Return (x, y) of the center of cell containing provided text 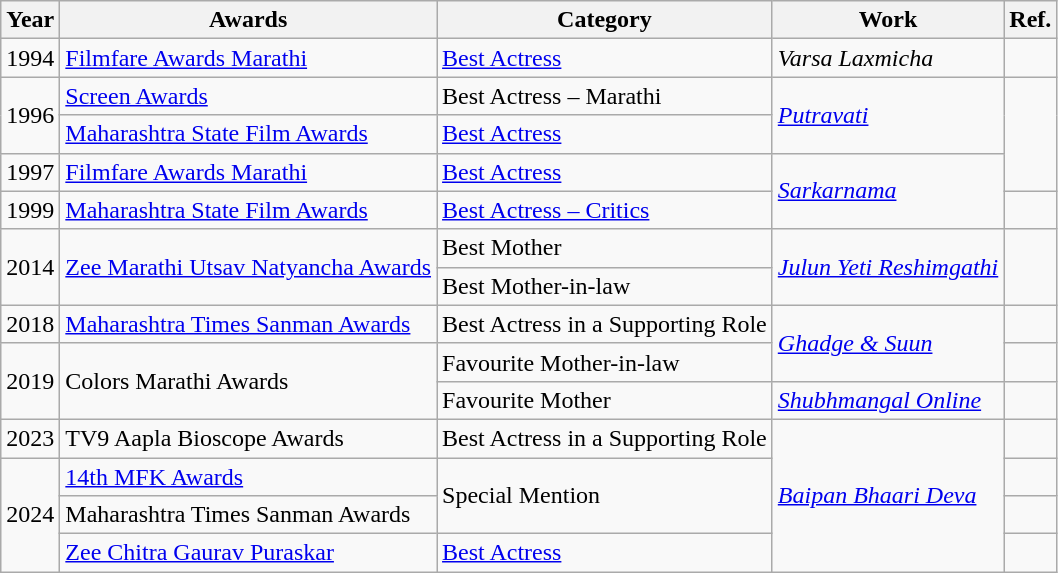
2018 (30, 324)
Best Mother-in-law (605, 286)
Best Mother (605, 248)
Work (888, 20)
Favourite Mother (605, 400)
Year (30, 20)
1996 (30, 115)
Varsa Laxmicha (888, 58)
14th MFK Awards (248, 477)
1999 (30, 210)
Best Actress – Critics (605, 210)
Colors Marathi Awards (248, 381)
Awards (248, 20)
Favourite Mother-in-law (605, 362)
Shubhmangal Online (888, 400)
Julun Yeti Reshimgathi (888, 267)
Ghadge & Suun (888, 343)
Baipan Bhaari Deva (888, 495)
2023 (30, 438)
Sarkarnama (888, 191)
2024 (30, 515)
Putravati (888, 115)
Zee Chitra Gaurav Puraskar (248, 553)
1994 (30, 58)
2014 (30, 267)
Screen Awards (248, 96)
2019 (30, 381)
1997 (30, 172)
TV9 Aapla Bioscope Awards (248, 438)
Category (605, 20)
Zee Marathi Utsav Natyancha Awards (248, 267)
Best Actress – Marathi (605, 96)
Ref. (1030, 20)
Special Mention (605, 496)
